Return the [x, y] coordinate for the center point of the cell that contains the specified text.  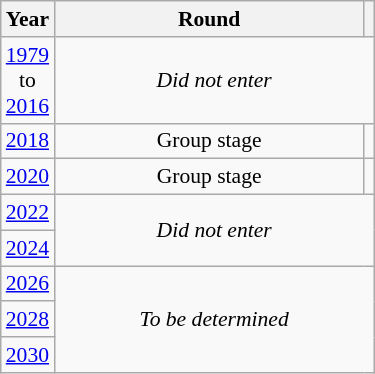
2020 [28, 177]
2026 [28, 284]
To be determined [214, 320]
Year [28, 19]
2030 [28, 355]
2018 [28, 141]
2028 [28, 320]
1979to2016 [28, 80]
Round [209, 19]
2024 [28, 248]
2022 [28, 213]
